Locate the cell with the specified text and output its [X, Y] center coordinate. 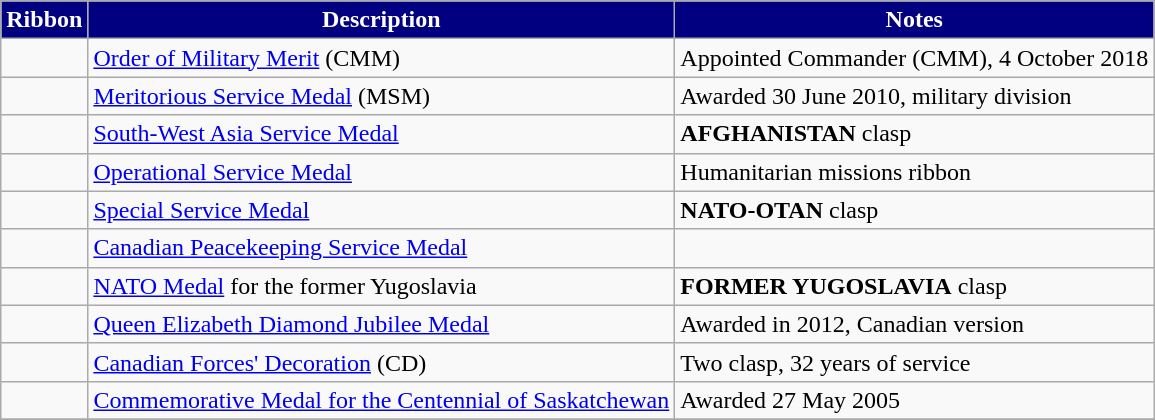
Two clasp, 32 years of service [914, 362]
Canadian Forces' Decoration (CD) [382, 362]
Special Service Medal [382, 210]
Queen Elizabeth Diamond Jubilee Medal [382, 324]
Awarded in 2012, Canadian version [914, 324]
Commemorative Medal for the Centennial of Saskatchewan [382, 400]
Canadian Peacekeeping Service Medal [382, 248]
NATO Medal for the former Yugoslavia [382, 286]
Appointed Commander (CMM), 4 October 2018 [914, 58]
FORMER YUGOSLAVIA clasp [914, 286]
AFGHANISTAN clasp [914, 134]
Ribbon [44, 20]
Order of Military Merit (CMM) [382, 58]
Awarded 30 June 2010, military division [914, 96]
Description [382, 20]
Awarded 27 May 2005 [914, 400]
Meritorious Service Medal (MSM) [382, 96]
NATO-OTAN clasp [914, 210]
Notes [914, 20]
Operational Service Medal [382, 172]
South-West Asia Service Medal [382, 134]
Humanitarian missions ribbon [914, 172]
